From the cell containing the given text, extract its center point as (X, Y) coordinate. 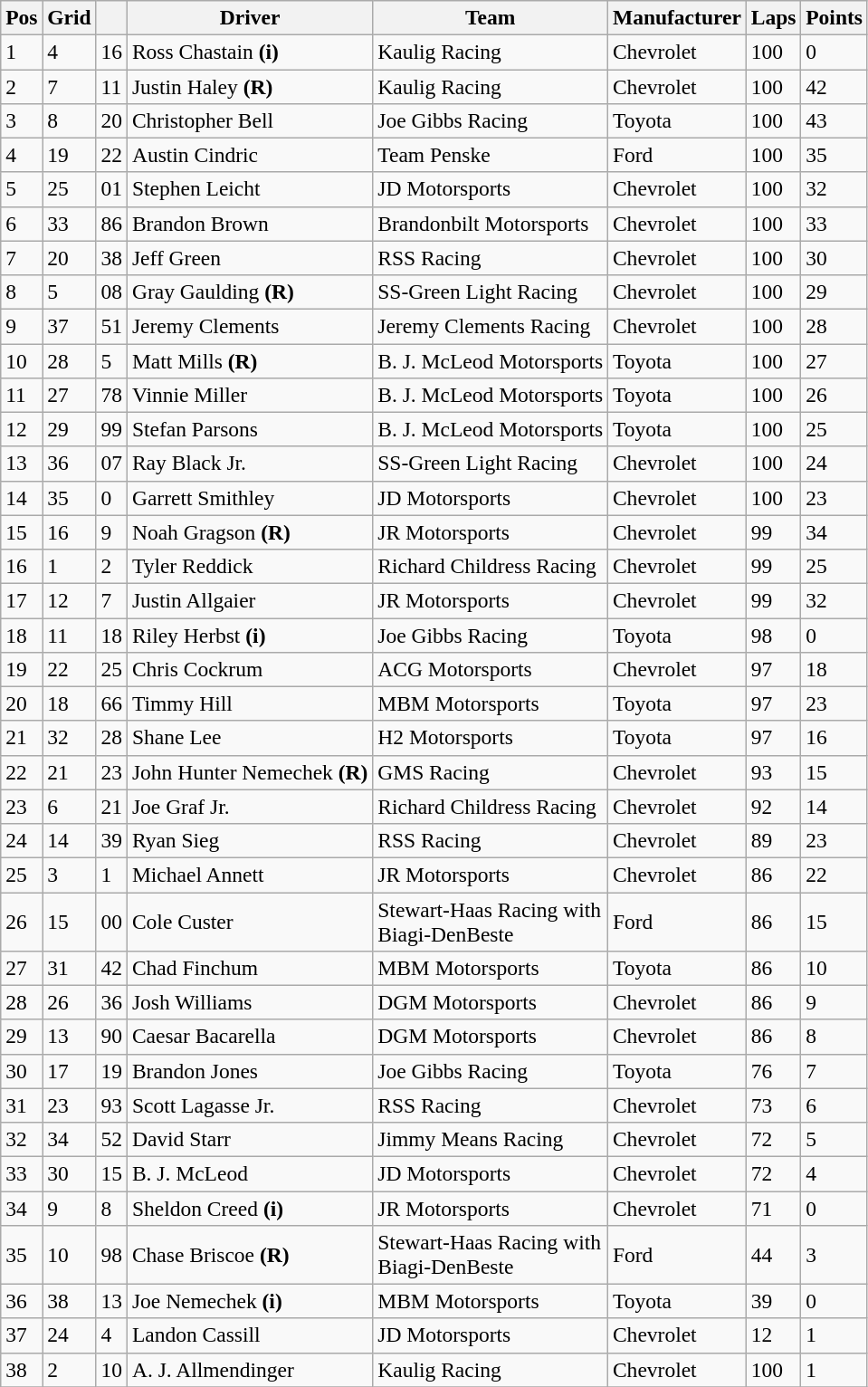
71 (773, 1208)
Brandon Brown (250, 224)
Ross Chastain (i) (250, 52)
44 (773, 1255)
01 (111, 189)
Ray Black Jr. (250, 464)
Gray Gaulding (R) (250, 292)
Jeremy Clements (250, 326)
Josh Williams (250, 1002)
Stephen Leicht (250, 189)
Landon Cassill (250, 1335)
51 (111, 326)
Laps (773, 17)
Manufacturer (677, 17)
Justin Allgaier (250, 600)
Cole Custer (250, 922)
90 (111, 1037)
Joe Nemechek (i) (250, 1301)
Shane Lee (250, 738)
Michael Annett (250, 875)
Jeremy Clements Racing (491, 326)
Brandon Jones (250, 1071)
Justin Haley (R) (250, 86)
Jimmy Means Racing (491, 1139)
Driver (250, 17)
Stefan Parsons (250, 429)
Grid (69, 17)
Christopher Bell (250, 120)
Chase Briscoe (R) (250, 1255)
GMS Racing (491, 772)
Team (491, 17)
08 (111, 292)
Garrett Smithley (250, 498)
Scott Lagasse Jr. (250, 1105)
A. J. Allmendinger (250, 1370)
66 (111, 703)
76 (773, 1071)
Vinnie Miller (250, 395)
52 (111, 1139)
Riley Herbst (i) (250, 635)
Team Penske (491, 155)
Ryan Sieg (250, 840)
Jeff Green (250, 258)
ACG Motorsports (491, 669)
Austin Cindric (250, 155)
Sheldon Creed (i) (250, 1208)
John Hunter Nemechek (R) (250, 772)
Pos (22, 17)
Tyler Reddick (250, 566)
Caesar Bacarella (250, 1037)
Points (835, 17)
92 (773, 807)
78 (111, 395)
B. J. McLeod (250, 1173)
07 (111, 464)
H2 Motorsports (491, 738)
89 (773, 840)
Timmy Hill (250, 703)
73 (773, 1105)
Chris Cockrum (250, 669)
Matt Mills (R) (250, 360)
David Starr (250, 1139)
Joe Graf Jr. (250, 807)
Chad Finchum (250, 968)
00 (111, 922)
43 (835, 120)
Noah Gragson (R) (250, 532)
Brandonbilt Motorsports (491, 224)
